Extract the (X, Y) coordinate from the center of the cell holding the provided text.  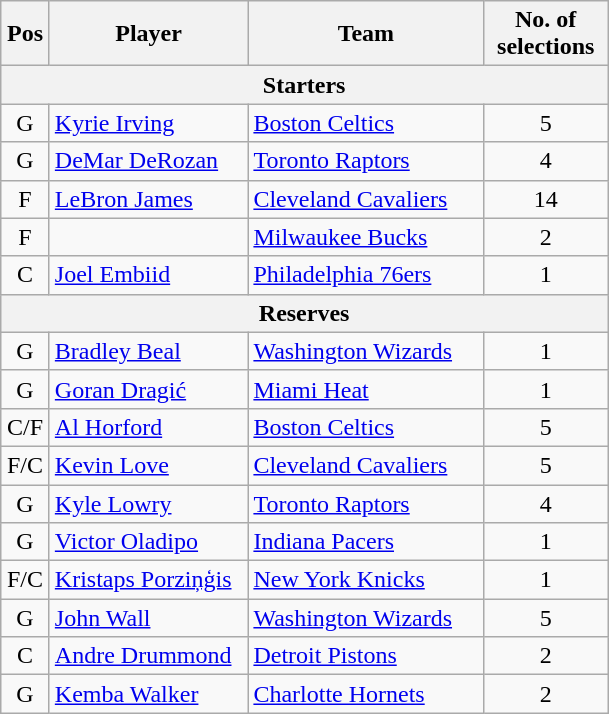
Milwaukee Bucks (366, 237)
Pos (26, 34)
Bradley Beal (148, 351)
Team (366, 34)
Kevin Love (148, 465)
DeMar DeRozan (148, 161)
New York Knicks (366, 580)
Goran Dragić (148, 389)
Starters (304, 85)
Charlotte Hornets (366, 694)
Kristaps Porziņģis (148, 580)
John Wall (148, 618)
Player (148, 34)
Miami Heat (366, 389)
No. of selections (546, 34)
Detroit Pistons (366, 656)
Andre Drummond (148, 656)
C/F (26, 427)
Indiana Pacers (366, 542)
Al Horford (148, 427)
Reserves (304, 313)
Kemba Walker (148, 694)
Victor Oladipo (148, 542)
Philadelphia 76ers (366, 275)
LeBron James (148, 199)
Kyle Lowry (148, 503)
Joel Embiid (148, 275)
Kyrie Irving (148, 123)
14 (546, 199)
